Detect which cell encompasses the target text, then output its (x, y) center coordinate. 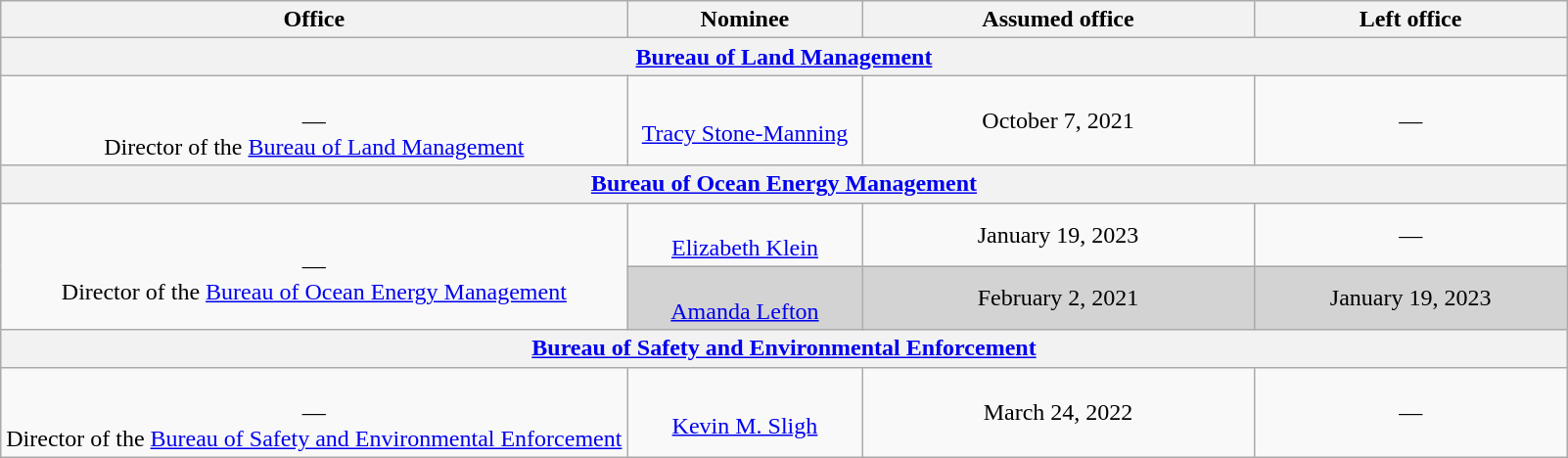
—Director of the Bureau of Safety and Environmental Enforcement (314, 412)
Kevin M. Sligh (745, 412)
Amanda Lefton (745, 298)
Elizabeth Klein (745, 235)
Nominee (745, 20)
October 7, 2021 (1058, 120)
March 24, 2022 (1058, 412)
Bureau of Land Management (784, 57)
February 2, 2021 (1058, 298)
Office (314, 20)
—Director of the Bureau of Ocean Energy Management (314, 266)
Assumed office (1058, 20)
Tracy Stone-Manning (745, 120)
Left office (1410, 20)
Bureau of Ocean Energy Management (784, 184)
—Director of the Bureau of Land Management (314, 120)
Bureau of Safety and Environmental Enforcement (784, 348)
